Locate the cell with the specified text and output its (x, y) center coordinate. 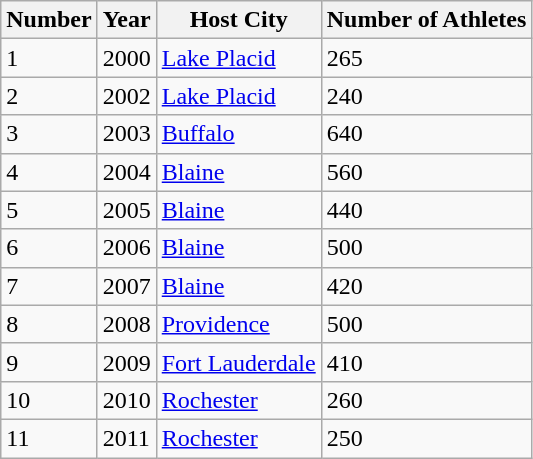
260 (426, 400)
1 (49, 58)
3 (49, 134)
Year (126, 20)
2000 (126, 58)
6 (49, 248)
8 (49, 324)
420 (426, 286)
560 (426, 172)
250 (426, 438)
2003 (126, 134)
Number of Athletes (426, 20)
2009 (126, 362)
2002 (126, 96)
2010 (126, 400)
Providence (238, 324)
2007 (126, 286)
2004 (126, 172)
2008 (126, 324)
2 (49, 96)
7 (49, 286)
2005 (126, 210)
2006 (126, 248)
9 (49, 362)
10 (49, 400)
240 (426, 96)
Number (49, 20)
Buffalo (238, 134)
5 (49, 210)
265 (426, 58)
440 (426, 210)
4 (49, 172)
410 (426, 362)
Host City (238, 20)
11 (49, 438)
2011 (126, 438)
Fort Lauderdale (238, 362)
640 (426, 134)
